Output the [X, Y] coordinate of the center of the cell containing the given text.  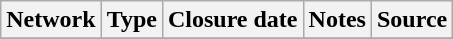
Network [51, 20]
Closure date [232, 20]
Type [132, 20]
Notes [337, 20]
Source [412, 20]
